Provide the (X, Y) coordinate of the cell's center where the given text is located.  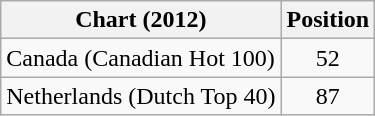
Canada (Canadian Hot 100) (141, 58)
52 (328, 58)
Position (328, 20)
Netherlands (Dutch Top 40) (141, 96)
Chart (2012) (141, 20)
87 (328, 96)
